Extract the [X, Y] coordinate from the center of the cell holding the provided text.  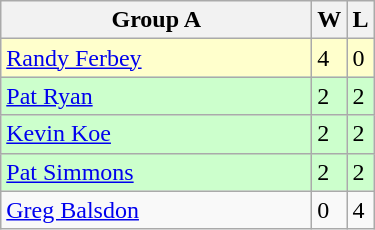
Greg Balsdon [156, 210]
Pat Ryan [156, 96]
L [360, 20]
Randy Ferbey [156, 58]
Pat Simmons [156, 172]
Kevin Koe [156, 134]
W [330, 20]
Group A [156, 20]
